Identify which cell holds the provided text, then report its (x, y) central coordinate. 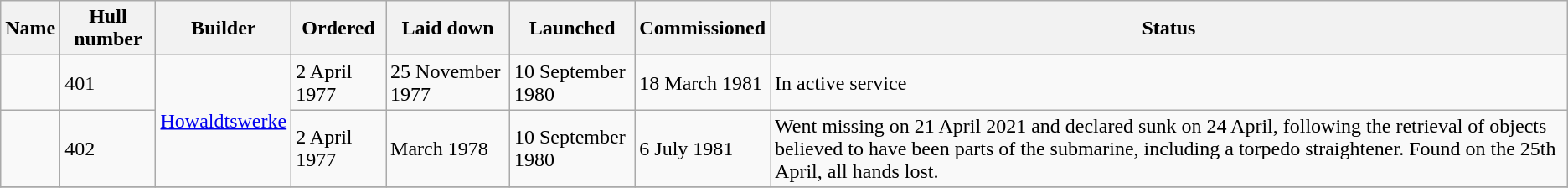
Status (1169, 29)
25 November 1977 (448, 82)
Howaldtswerke (224, 121)
6 July 1981 (703, 149)
In active service (1169, 82)
18 March 1981 (703, 82)
Laid down (448, 29)
Builder (224, 29)
Hull number (108, 29)
402 (108, 149)
Commissioned (703, 29)
Launched (571, 29)
Ordered (338, 29)
Name (30, 29)
March 1978 (448, 149)
401 (108, 82)
